Search for the cell housing the specified text and yield its [x, y] center coordinate. 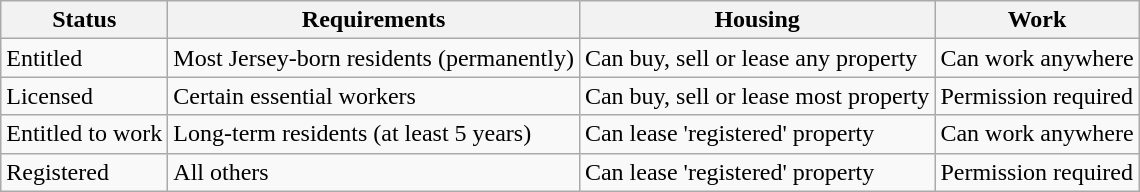
Long-term residents (at least 5 years) [374, 134]
Can buy, sell or lease most property [756, 96]
Licensed [84, 96]
Requirements [374, 20]
All others [374, 172]
Certain essential workers [374, 96]
Entitled to work [84, 134]
Housing [756, 20]
Status [84, 20]
Most Jersey-born residents (permanently) [374, 58]
Registered [84, 172]
Can buy, sell or lease any property [756, 58]
Work [1037, 20]
Entitled [84, 58]
